Capture the cell that displays the provided text and extract its [x, y] central coordinate. 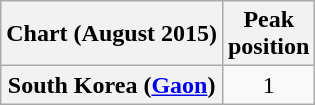
South Korea (Gaon) [112, 85]
Peakposition [268, 34]
Chart (August 2015) [112, 34]
1 [268, 85]
